Return [x, y] of the center of cell containing provided text 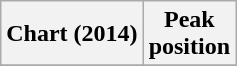
Peakposition [189, 34]
Chart (2014) [72, 34]
